Return the (x, y) coordinate for the center point of the cell that contains the specified text.  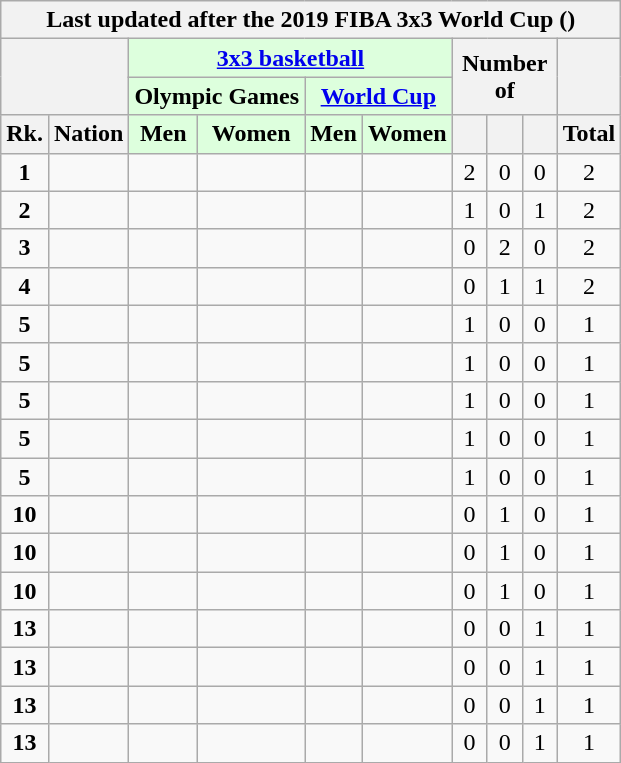
World Cup (378, 96)
Last updated after the 2019 FIBA 3x3 World Cup () (311, 20)
Olympic Games (217, 96)
4 (25, 286)
Total (589, 134)
Nation (88, 134)
Rk. (25, 134)
3 (25, 248)
Number of (504, 77)
3x3 basketball (290, 58)
